Capture the cell that displays the provided text and extract its (X, Y) central coordinate. 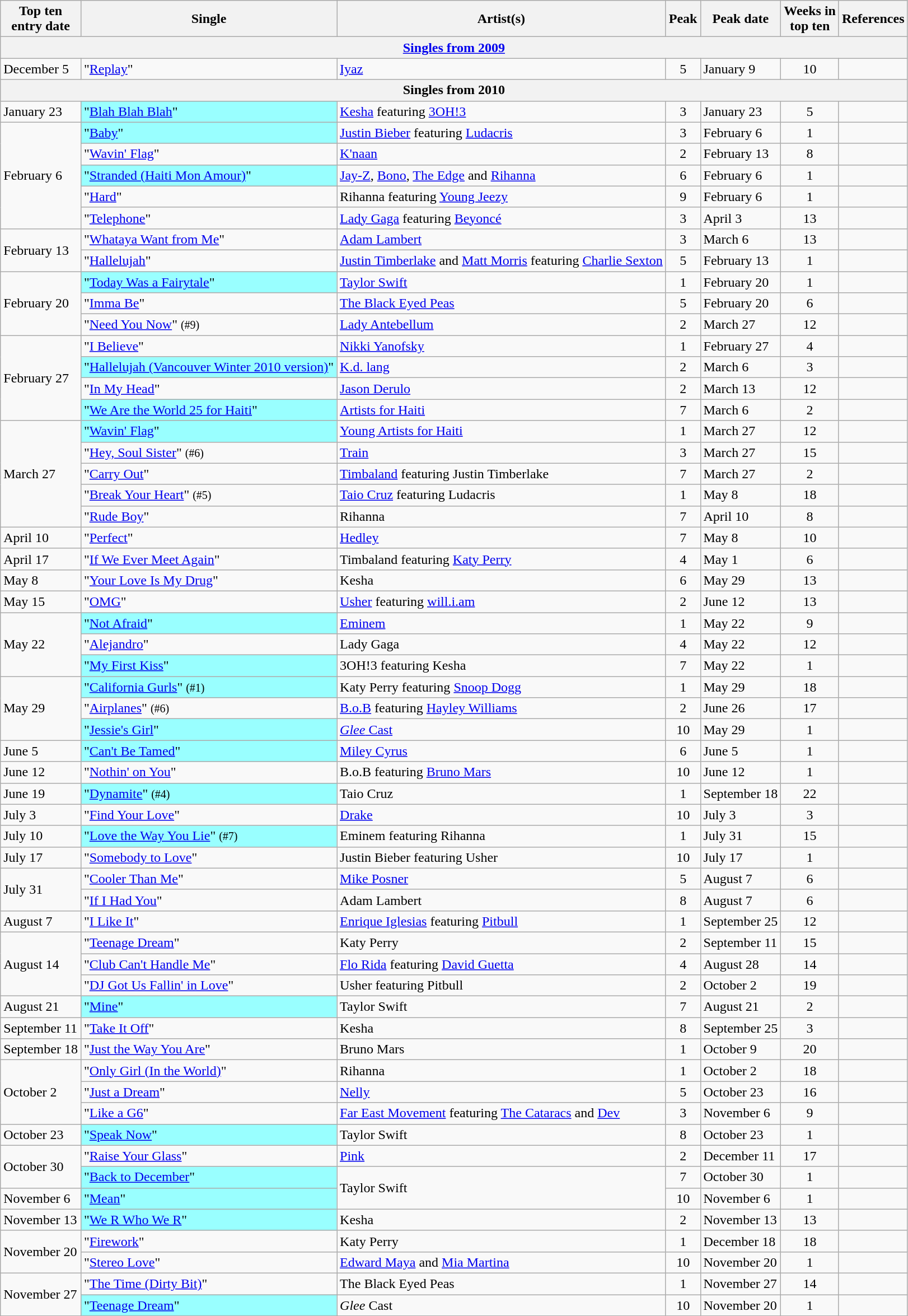
Usher featuring Pitbull (502, 986)
Singles from 2010 (454, 90)
"Carry Out" (208, 474)
"Stereo Love" (208, 1262)
Timbaland featuring Justin Timberlake (502, 474)
Eminem featuring Rihanna (502, 836)
"We R Who We R" (208, 1220)
Bruno Mars (502, 1049)
"Back to December" (208, 1177)
"Replay" (208, 69)
"DJ Got Us Fallin' in Love" (208, 986)
K.d. lang (502, 367)
3OH!3 featuring Kesha (502, 666)
"Hallelujah" (208, 260)
19 (810, 986)
Young Artists for Haiti (502, 431)
Enrique Iglesias featuring Pitbull (502, 921)
May 15 (41, 601)
"Perfect" (208, 538)
Nelly (502, 1092)
B.o.B featuring Bruno Mars (502, 772)
"I Like It" (208, 921)
"Raise Your Glass" (208, 1156)
July 10 (41, 836)
Taio Cruz (502, 794)
"Mean" (208, 1198)
Top tenentry date (41, 19)
"Just the Way You Are" (208, 1049)
Train (502, 452)
22 (810, 794)
October 9 (741, 1049)
"Baby" (208, 133)
Usher featuring will.i.am (502, 601)
April 3 (741, 218)
"My First Kiss" (208, 666)
"OMG" (208, 601)
"Alejandro" (208, 645)
"The Time (Dirty Bit)" (208, 1284)
"Whataya Want from Me" (208, 239)
Eminem (502, 623)
"Break Your Heart" (#5) (208, 495)
August 14 (41, 964)
Pink (502, 1156)
Jason Derulo (502, 389)
December 11 (741, 1156)
August 28 (741, 964)
Hedley (502, 538)
Taio Cruz featuring Ludacris (502, 495)
"Stranded (Haiti Mon Amour)" (208, 175)
"Imma Be" (208, 304)
Drake (502, 815)
Rihanna featuring Young Jeezy (502, 197)
"Blah Blah Blah" (208, 111)
Flo Rida featuring David Guetta (502, 964)
Justin Bieber featuring Usher (502, 857)
References (873, 19)
"Find Your Love" (208, 815)
"Cooler Than Me" (208, 879)
"Hallelujah (Vancouver Winter 2010 version)" (208, 367)
16 (810, 1092)
"Just a Dream" (208, 1092)
Iyaz (502, 69)
"Speak Now" (208, 1135)
20 (810, 1049)
"If We Ever Meet Again" (208, 559)
"Like a G6" (208, 1113)
"We Are the World 25 for Haiti" (208, 410)
Weeks intop ten (810, 19)
December 18 (741, 1241)
K'naan (502, 154)
Mike Posner (502, 879)
Peak date (741, 19)
Far East Movement featuring The Cataracs and Dev (502, 1113)
December 5 (41, 69)
Single (208, 19)
B.o.B featuring Hayley Williams (502, 708)
May 1 (741, 559)
April 17 (41, 559)
"Mine" (208, 1007)
"Telephone" (208, 218)
"Rude Boy" (208, 516)
Lady Gaga featuring Beyoncé (502, 218)
Artists for Haiti (502, 410)
Katy Perry featuring Snoop Dogg (502, 687)
Jay-Z, Bono, The Edge and Rihanna (502, 175)
March 13 (741, 389)
"Today Was a Fairytale" (208, 282)
Miley Cyrus (502, 751)
Justin Timberlake and Matt Morris featuring Charlie Sexton (502, 260)
"Need You Now" (#9) (208, 325)
Nikki Yanofsky (502, 346)
June 26 (741, 708)
"Nothin' on You" (208, 772)
June 19 (41, 794)
"Take It Off" (208, 1028)
Timbaland featuring Katy Perry (502, 559)
"Hey, Soul Sister" (#6) (208, 452)
"In My Head" (208, 389)
"Not Afraid" (208, 623)
"Jessie's Girl" (208, 730)
Lady Antebellum (502, 325)
Kesha featuring 3OH!3 (502, 111)
Justin Bieber featuring Ludacris (502, 133)
"Dynamite" (#4) (208, 794)
"Somebody to Love" (208, 857)
"Airplanes" (#6) (208, 708)
Peak (683, 19)
Edward Maya and Mia Martina (502, 1262)
"If I Had You" (208, 900)
"Can't Be Tamed" (208, 751)
"Only Girl (In the World)" (208, 1071)
"California Gurls" (#1) (208, 687)
"Love the Way You Lie" (#7) (208, 836)
January 9 (741, 69)
"Your Love Is My Drug" (208, 580)
"I Believe" (208, 346)
Artist(s) (502, 19)
Lady Gaga (502, 645)
"Hard" (208, 197)
Singles from 2009 (454, 48)
"Firework" (208, 1241)
"Club Can't Handle Me" (208, 964)
